From the cell containing the given text, extract its center point as (X, Y) coordinate. 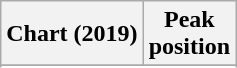
Peakposition (189, 34)
Chart (2019) (72, 34)
